Extract the [x, y] coordinate from the center of the cell holding the provided text.  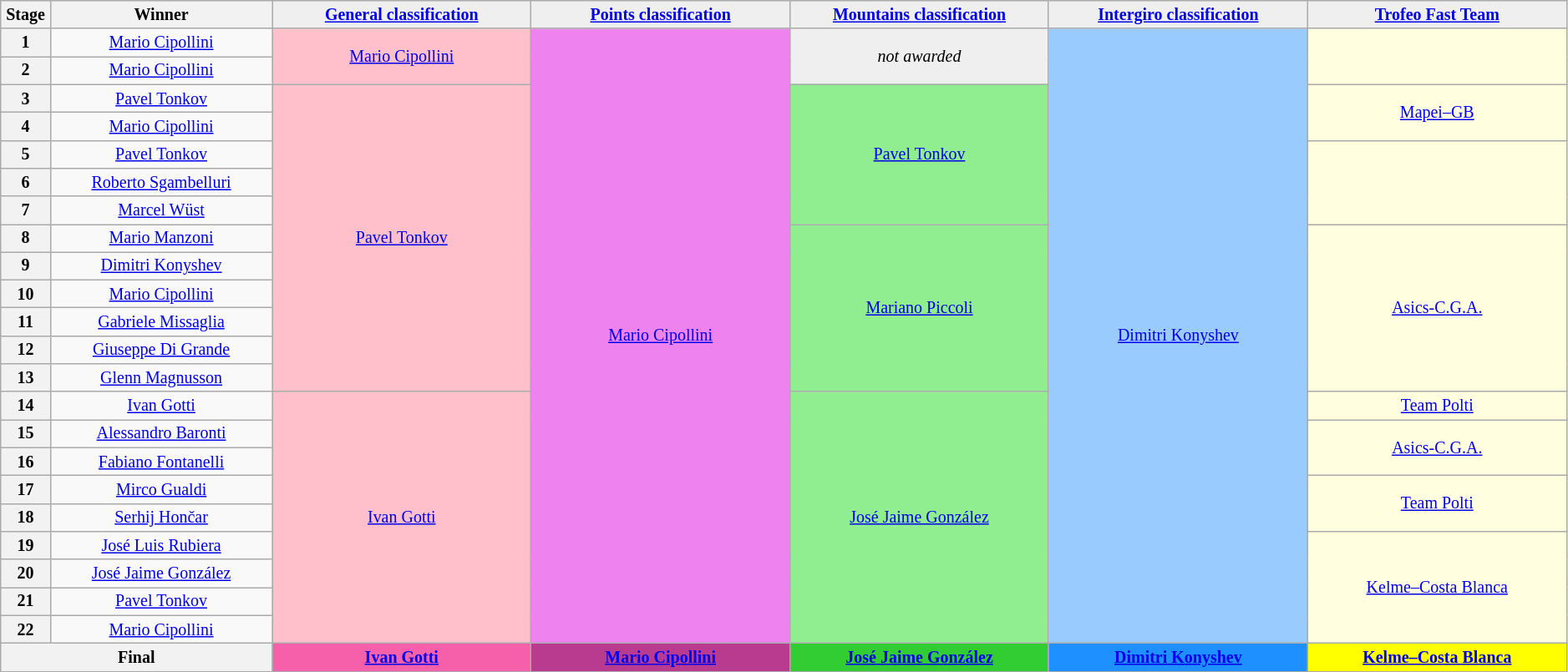
9 [26, 265]
Mapei–GB [1437, 112]
Trofeo Fast Team [1437, 15]
20 [26, 573]
Mario Manzoni [161, 239]
11 [26, 322]
7 [26, 210]
1 [26, 43]
Gabriele Missaglia [161, 322]
Mariano Piccoli [920, 309]
Alessandro Baronti [161, 434]
16 [26, 462]
13 [26, 377]
17 [26, 489]
not awarded [920, 57]
Serhij Hončar [161, 518]
Mirco Gualdi [161, 489]
Fabiano Fontanelli [161, 462]
General classification [402, 15]
8 [26, 239]
2 [26, 70]
10 [26, 294]
José Luis Rubiera [161, 546]
Winner [161, 15]
18 [26, 518]
Roberto Sgambelluri [161, 182]
Mountains classification [920, 15]
3 [26, 99]
5 [26, 154]
Marcel Wüst [161, 210]
Points classification [661, 15]
19 [26, 546]
15 [26, 434]
12 [26, 351]
Intergiro classification [1178, 15]
21 [26, 601]
22 [26, 629]
Giuseppe Di Grande [161, 351]
14 [26, 406]
6 [26, 182]
Stage [26, 15]
Glenn Magnusson [161, 377]
4 [26, 127]
Final [137, 658]
